Determine the (x, y) coordinate at the center of the cell enclosing the given text.  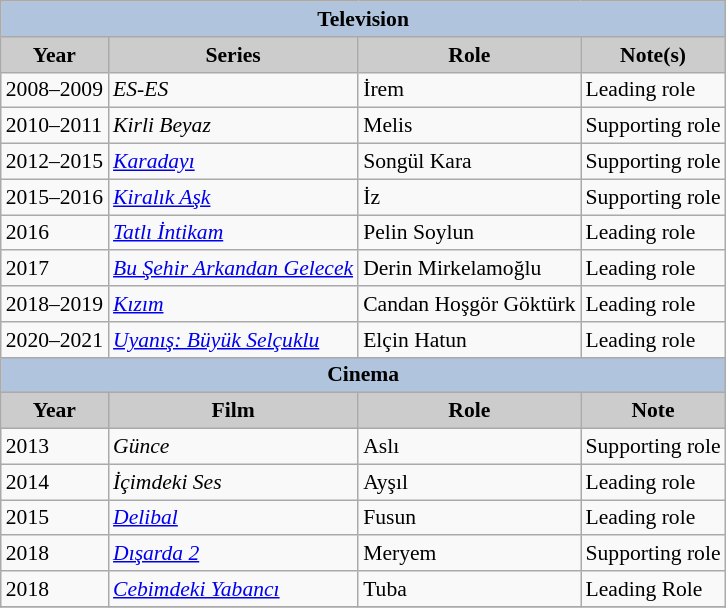
Meryem (469, 554)
Aslı (469, 447)
ES-ES (233, 90)
2017 (54, 269)
Günce (233, 447)
Tatlı İntikam (233, 233)
Note(s) (652, 55)
Film (233, 411)
Pelin Soylun (469, 233)
Cebimdeki Yabancı (233, 589)
Leading Role (652, 589)
Derin Mirkelamoğlu (469, 269)
Cinema (364, 375)
2020–2021 (54, 340)
Fusun (469, 518)
İz (469, 197)
Note (652, 411)
Kirli Beyaz (233, 126)
Elçin Hatun (469, 340)
Uyanış: Büyük Selçuklu (233, 340)
Songül Kara (469, 162)
2018–2019 (54, 304)
Series (233, 55)
Dışarda 2 (233, 554)
Melis (469, 126)
Television (364, 19)
2010–2011 (54, 126)
2014 (54, 482)
Karadayı (233, 162)
Kiralık Aşk (233, 197)
Delibal (233, 518)
2016 (54, 233)
İrem (469, 90)
İçimdeki Ses (233, 482)
2008–2009 (54, 90)
2013 (54, 447)
Bu Şehir Arkandan Gelecek (233, 269)
Kızım (233, 304)
Tuba (469, 589)
2012–2015 (54, 162)
2015–2016 (54, 197)
Ayşıl (469, 482)
Candan Hoşgör Göktürk (469, 304)
2015 (54, 518)
